Provide the (X, Y) coordinate of the cell's center where the given text is located.  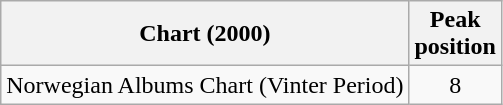
8 (455, 85)
Peakposition (455, 34)
Chart (2000) (205, 34)
Norwegian Albums Chart (Vinter Period) (205, 85)
